Identify which cell holds the provided text, then report its (x, y) central coordinate. 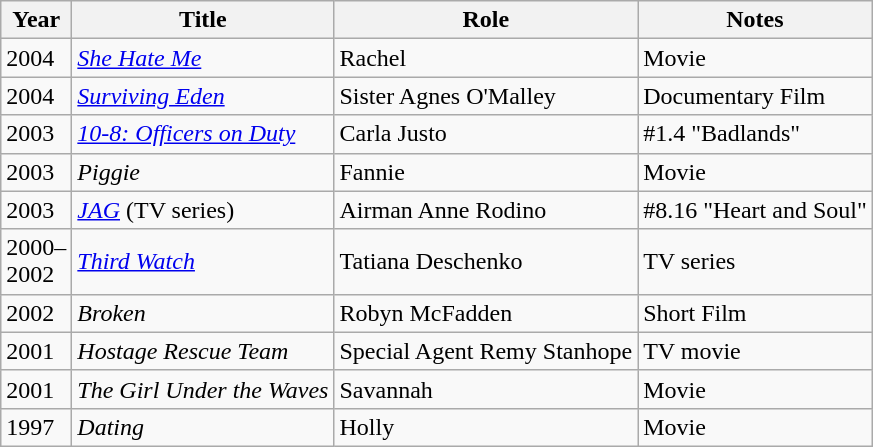
Documentary Film (756, 96)
Rachel (486, 58)
Title (203, 20)
10-8: Officers on Duty (203, 134)
The Girl Under the Waves (203, 389)
1997 (36, 427)
Third Watch (203, 262)
Special Agent Remy Stanhope (486, 351)
2000–2002 (36, 262)
Year (36, 20)
Holly (486, 427)
Tatiana Deschenko (486, 262)
TV movie (756, 351)
Sister Agnes O'Malley (486, 96)
#1.4 "Badlands" (756, 134)
Short Film (756, 313)
Carla Justo (486, 134)
Dating (203, 427)
JAG (TV series) (203, 210)
Savannah (486, 389)
Fannie (486, 172)
TV series (756, 262)
Role (486, 20)
Notes (756, 20)
Robyn McFadden (486, 313)
Surviving Eden (203, 96)
Broken (203, 313)
#8.16 "Heart and Soul" (756, 210)
She Hate Me (203, 58)
Airman Anne Rodino (486, 210)
2002 (36, 313)
Piggie (203, 172)
Hostage Rescue Team (203, 351)
